Output the [x, y] coordinate of the center of the cell containing the given text.  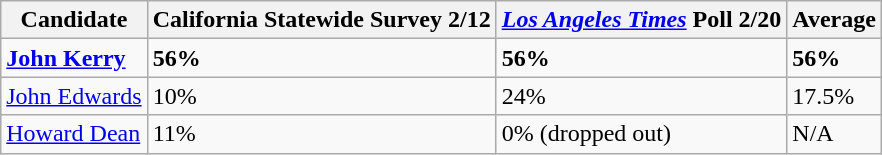
California Statewide Survey 2/12 [322, 20]
John Edwards [74, 96]
0% (dropped out) [642, 134]
10% [322, 96]
11% [322, 134]
Howard Dean [74, 134]
Candidate [74, 20]
Los Angeles Times Poll 2/20 [642, 20]
John Kerry [74, 58]
17.5% [834, 96]
Average [834, 20]
N/A [834, 134]
24% [642, 96]
